Locate the cell with the specified text and output its (x, y) center coordinate. 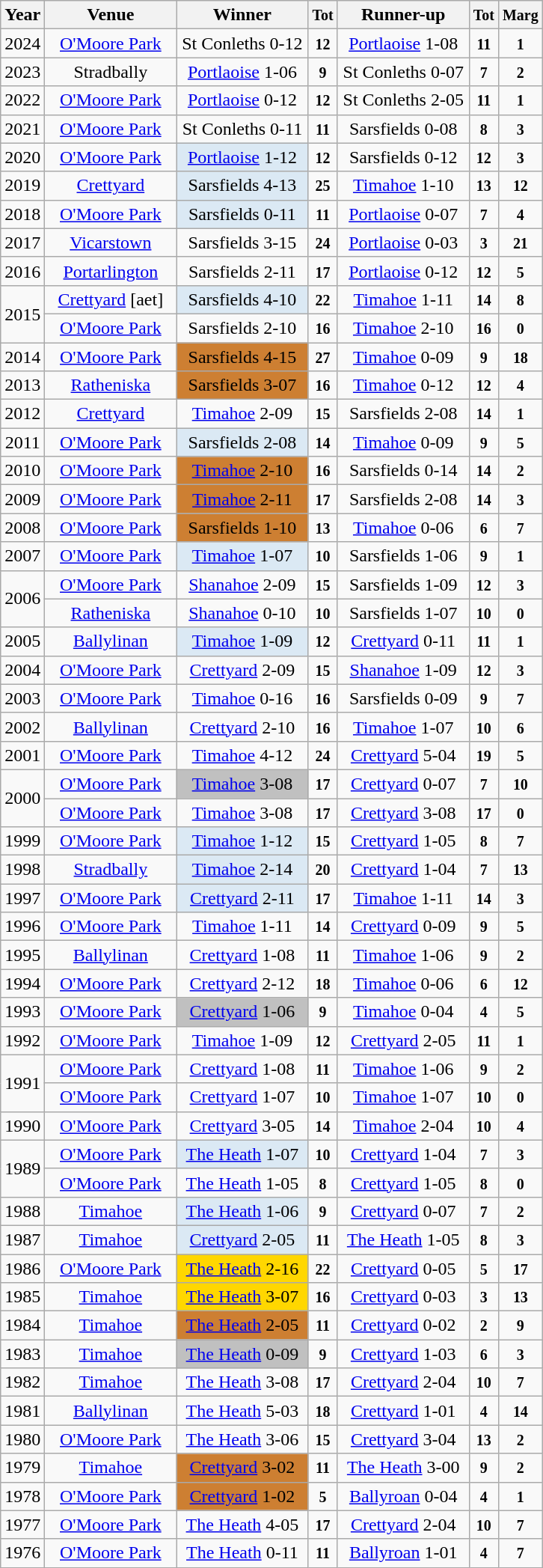
The Heath 3-08 (242, 1382)
2002 (22, 727)
2024 (22, 43)
Portlaoise 1-08 (403, 43)
27 (323, 357)
Sarsfields 0-11 (242, 214)
2023 (22, 72)
The Heath 1-06 (242, 1211)
Portarlington (111, 271)
Crettyard 2-11 (242, 898)
Sarsfields 4-15 (242, 357)
2001 (22, 755)
Crettyard 2-09 (242, 670)
Timahoe 2-14 (242, 870)
20 (323, 870)
Sarsfields 2-11 (242, 271)
The Heath 3-00 (403, 1468)
2010 (22, 471)
Timahoe 4-12 (242, 755)
2019 (22, 186)
Crettyard 3-04 (403, 1439)
2006 (22, 599)
Crettyard [aet] (111, 299)
Sarsfields 4-13 (242, 186)
2018 (22, 214)
Shanahoe 1-09 (403, 670)
2016 (22, 271)
2017 (22, 242)
1998 (22, 870)
1982 (22, 1382)
1985 (22, 1297)
Crettyard 1-01 (403, 1411)
Sarsfields 3-15 (242, 242)
Crettyard 1-07 (242, 1097)
2012 (22, 414)
2003 (22, 698)
1993 (22, 1012)
Timahoe 2-09 (242, 414)
1979 (22, 1468)
Ballyroan 0-04 (403, 1496)
The Heath 0-09 (242, 1354)
1978 (22, 1496)
Year (22, 15)
1989 (22, 1168)
Sarsfields 2-10 (242, 328)
Shanahoe 2-09 (242, 585)
1977 (22, 1525)
St Conleths 0-12 (242, 43)
Shanahoe 0-10 (242, 613)
Crettyard 3-08 (403, 812)
Sarsfields 1-06 (403, 556)
Timahoe 2-11 (242, 499)
Crettyard 0-05 (403, 1269)
Crettyard 2-10 (242, 727)
Crettyard 0-02 (403, 1326)
2005 (22, 641)
2022 (22, 100)
Portlaoise 1-06 (242, 72)
St Conleths 0-11 (242, 129)
Crettyard 1-02 (242, 1496)
1984 (22, 1326)
1988 (22, 1211)
19 (483, 755)
1992 (22, 1040)
The Heath 5-03 (242, 1411)
Timahoe 0-04 (403, 1012)
Crettyard 2-12 (242, 983)
1981 (22, 1411)
Portlaoise 0-03 (403, 242)
Sarsfields 1-07 (403, 613)
1991 (22, 1083)
Sarsfields 0-12 (403, 157)
Timahoe 0-12 (403, 385)
2020 (22, 157)
1990 (22, 1126)
Sarsfields 0-09 (403, 698)
Winner (242, 15)
1996 (22, 927)
1986 (22, 1269)
Timahoe 2-04 (403, 1126)
The Heath 3-07 (242, 1297)
Marg (521, 15)
Sarsfields 0-14 (403, 471)
Ballyroan 1-01 (403, 1553)
Crettyard 3-02 (242, 1468)
Sarsfields 1-10 (242, 528)
1980 (22, 1439)
21 (521, 242)
Runner-up (403, 15)
Timahoe 1-10 (403, 186)
2011 (22, 442)
Crettyard 1-03 (403, 1354)
2000 (22, 798)
1999 (22, 841)
Venue (111, 15)
1997 (22, 898)
St Conleths 2-05 (403, 100)
The Heath 1-07 (242, 1154)
2008 (22, 528)
Sarsfields 0-08 (403, 129)
2015 (22, 314)
1994 (22, 983)
Crettyard 1-06 (242, 1012)
The Heath 3-06 (242, 1439)
Crettyard 0-03 (403, 1297)
2014 (22, 357)
25 (323, 186)
1976 (22, 1553)
Sarsfields 4-10 (242, 299)
Crettyard 0-09 (403, 927)
2013 (22, 385)
Crettyard 5-04 (403, 755)
The Heath 4-05 (242, 1525)
St Conleths 0-07 (403, 72)
1995 (22, 955)
Crettyard 3-05 (242, 1126)
Portlaoise 1-12 (242, 157)
1987 (22, 1239)
Timahoe 1-12 (242, 841)
Sarsfields 1-09 (403, 585)
2021 (22, 129)
Vicarstown (111, 242)
Timahoe 0-16 (242, 698)
Crettyard 0-11 (403, 641)
Portlaoise 0-07 (403, 214)
Sarsfields 3-07 (242, 385)
2007 (22, 556)
The Heath 2-16 (242, 1269)
The Heath 2-05 (242, 1326)
2009 (22, 499)
The Heath 0-11 (242, 1553)
2004 (22, 670)
1983 (22, 1354)
